Scan for the cell matching the given text and deliver its (x, y) coordinate at center. 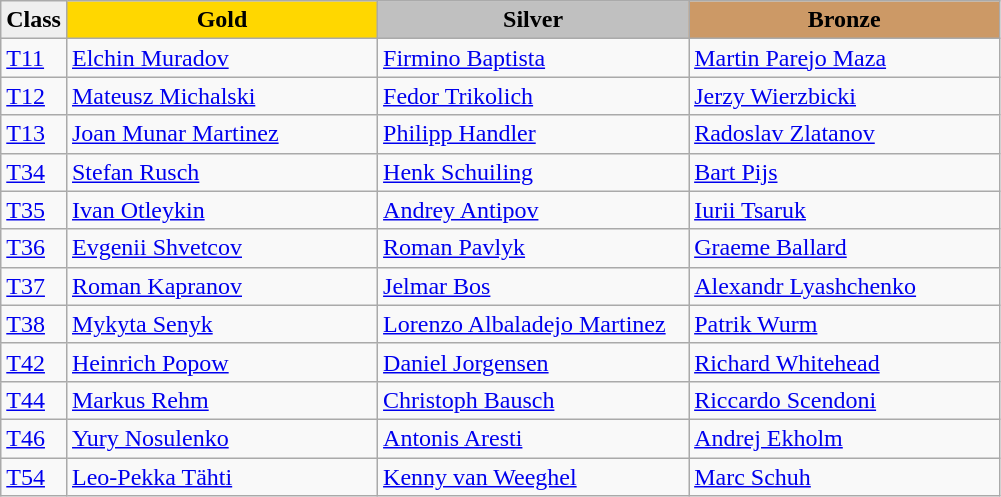
Markus Rehm (222, 400)
T46 (34, 438)
Mateusz Michalski (222, 96)
Roman Pavlyk (534, 248)
Henk Schuiling (534, 172)
Ivan Otleykin (222, 210)
Bart Pijs (844, 172)
T35 (34, 210)
T13 (34, 134)
Leo-Pekka Tähti (222, 477)
T11 (34, 58)
Yury Nosulenko (222, 438)
Kenny van Weeghel (534, 477)
Evgenii Shvetcov (222, 248)
Riccardo Scendoni (844, 400)
Roman Kapranov (222, 286)
Firmino Baptista (534, 58)
Stefan Rusch (222, 172)
Gold (222, 20)
Martin Parejo Maza (844, 58)
T38 (34, 324)
Iurii Tsaruk (844, 210)
Radoslav Zlatanov (844, 134)
T34 (34, 172)
T42 (34, 362)
Patrik Wurm (844, 324)
Philipp Handler (534, 134)
Jelmar Bos (534, 286)
T54 (34, 477)
T37 (34, 286)
Alexandr Lyashchenko (844, 286)
Richard Whitehead (844, 362)
Andrej Ekholm (844, 438)
Graeme Ballard (844, 248)
Andrey Antipov (534, 210)
Jerzy Wierzbicki (844, 96)
Daniel Jorgensen (534, 362)
Lorenzo Albaladejo Martinez (534, 324)
Antonis Aresti (534, 438)
Silver (534, 20)
T44 (34, 400)
Christoph Bausch (534, 400)
Elchin Muradov (222, 58)
Bronze (844, 20)
T36 (34, 248)
Class (34, 20)
Heinrich Popow (222, 362)
Marc Schuh (844, 477)
Fedor Trikolich (534, 96)
Mykyta Senyk (222, 324)
Joan Munar Martinez (222, 134)
T12 (34, 96)
